Return (X, Y) of the center of cell containing provided text 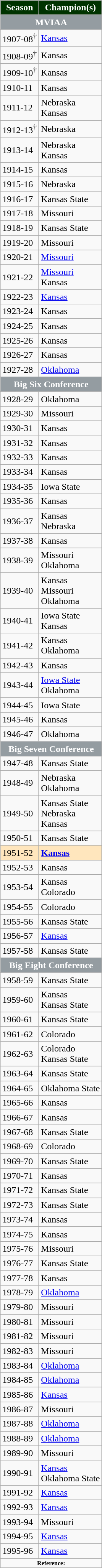
Big Seven Conference (51, 749)
1957-58 (20, 951)
MVIAA (51, 22)
1917-18 (20, 213)
1939-40 (20, 591)
1955-56 (20, 921)
1956-57 (20, 936)
KansasOklahoma State (70, 1473)
1920-21 (20, 257)
Reference: (51, 1563)
1975-76 (20, 1249)
1964-65 (20, 1088)
KansasOklahoma (70, 646)
MissouriOklahoma (70, 561)
1924-25 (20, 326)
KansasColorado (70, 887)
1932-33 (20, 457)
Champion(s) (70, 8)
1982-83 (20, 1351)
1918-19 (20, 228)
1960-61 (20, 1019)
1952-53 (20, 867)
Big Six Conference (51, 384)
1936-37 (20, 521)
1994-95 (20, 1536)
1923-24 (20, 311)
1961-62 (20, 1034)
1935-36 (20, 501)
1958-59 (20, 980)
1981-82 (20, 1336)
1970-71 (20, 1176)
1913-14 (20, 150)
1985-86 (20, 1395)
1929-30 (20, 413)
1922-23 (20, 297)
KansasKansas State (70, 999)
1959-60 (20, 999)
1968-69 (20, 1147)
KansasNebraska (70, 521)
1990-91 (20, 1473)
1912-13† (20, 129)
1925-26 (20, 341)
1988-89 (20, 1438)
1951-52 (20, 853)
1991-92 (20, 1492)
Iowa StateKansas (70, 620)
1928-29 (20, 399)
1972-73 (20, 1205)
1909-10† (20, 72)
1926-27 (20, 355)
1984-85 (20, 1380)
1934-35 (20, 487)
MissouriKansas (70, 277)
1927-28 (20, 370)
1971-72 (20, 1190)
1993-94 (20, 1522)
Big Eight Conference (51, 965)
Iowa StateOklahoma (70, 685)
1949-50 (20, 813)
NebraskaOklahoma (70, 783)
Oklahoma State (70, 1088)
1947-48 (20, 763)
Season (20, 8)
1943-44 (20, 685)
1916-17 (20, 199)
1962-63 (20, 1054)
1967-68 (20, 1132)
1933-34 (20, 472)
1938-39 (20, 561)
1977-78 (20, 1278)
KansasMissouriOklahoma (70, 591)
1915-16 (20, 184)
1974-75 (20, 1234)
1976-77 (20, 1263)
1969-70 (20, 1161)
Kansas StateNebraskaKansas (70, 813)
1948-49 (20, 783)
1921-22 (20, 277)
1966-67 (20, 1117)
1911-12 (20, 108)
1914-15 (20, 169)
1908-09† (20, 55)
1979-80 (20, 1307)
1965-66 (20, 1103)
1980-81 (20, 1322)
1931-32 (20, 443)
1992-93 (20, 1507)
1963-64 (20, 1074)
1953-54 (20, 887)
ColoradoKansas State (70, 1054)
1910-11 (20, 88)
1940-41 (20, 620)
1944-45 (20, 705)
1950-51 (20, 838)
1986-87 (20, 1409)
1937-38 (20, 541)
1995-96 (20, 1551)
1930-31 (20, 428)
1946-47 (20, 734)
1983-84 (20, 1366)
1987-88 (20, 1424)
1945-46 (20, 719)
1973-74 (20, 1219)
1941-42 (20, 646)
1907-08† (20, 38)
1989-90 (20, 1453)
1919-20 (20, 243)
1942-43 (20, 665)
1978-79 (20, 1292)
1954-55 (20, 907)
